From the cell containing the given text, extract its center point as [X, Y] coordinate. 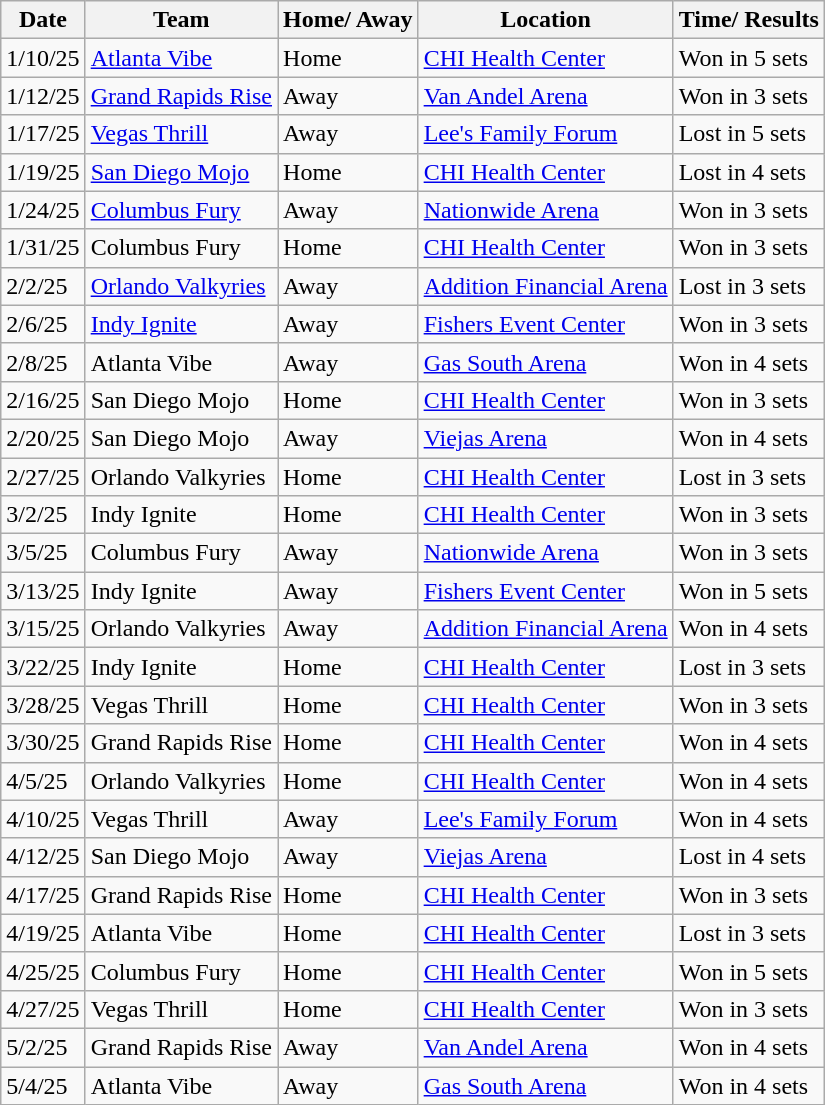
3/22/25 [43, 667]
3/30/25 [43, 743]
Time/ Results [748, 20]
4/27/25 [43, 1009]
Date [43, 20]
4/12/25 [43, 857]
3/5/25 [43, 553]
Team [181, 20]
1/12/25 [43, 96]
1/31/25 [43, 248]
2/27/25 [43, 477]
Lost in 5 sets [748, 134]
4/10/25 [43, 819]
1/17/25 [43, 134]
3/28/25 [43, 705]
5/2/25 [43, 1047]
4/17/25 [43, 895]
4/25/25 [43, 971]
2/6/25 [43, 324]
5/4/25 [43, 1085]
2/8/25 [43, 362]
2/20/25 [43, 438]
2/16/25 [43, 400]
4/5/25 [43, 781]
1/10/25 [43, 58]
Location [546, 20]
1/24/25 [43, 210]
Home/ Away [348, 20]
2/2/25 [43, 286]
3/2/25 [43, 515]
3/15/25 [43, 629]
4/19/25 [43, 933]
1/19/25 [43, 172]
3/13/25 [43, 591]
